Scan for the cell matching the given text and deliver its (X, Y) coordinate at center. 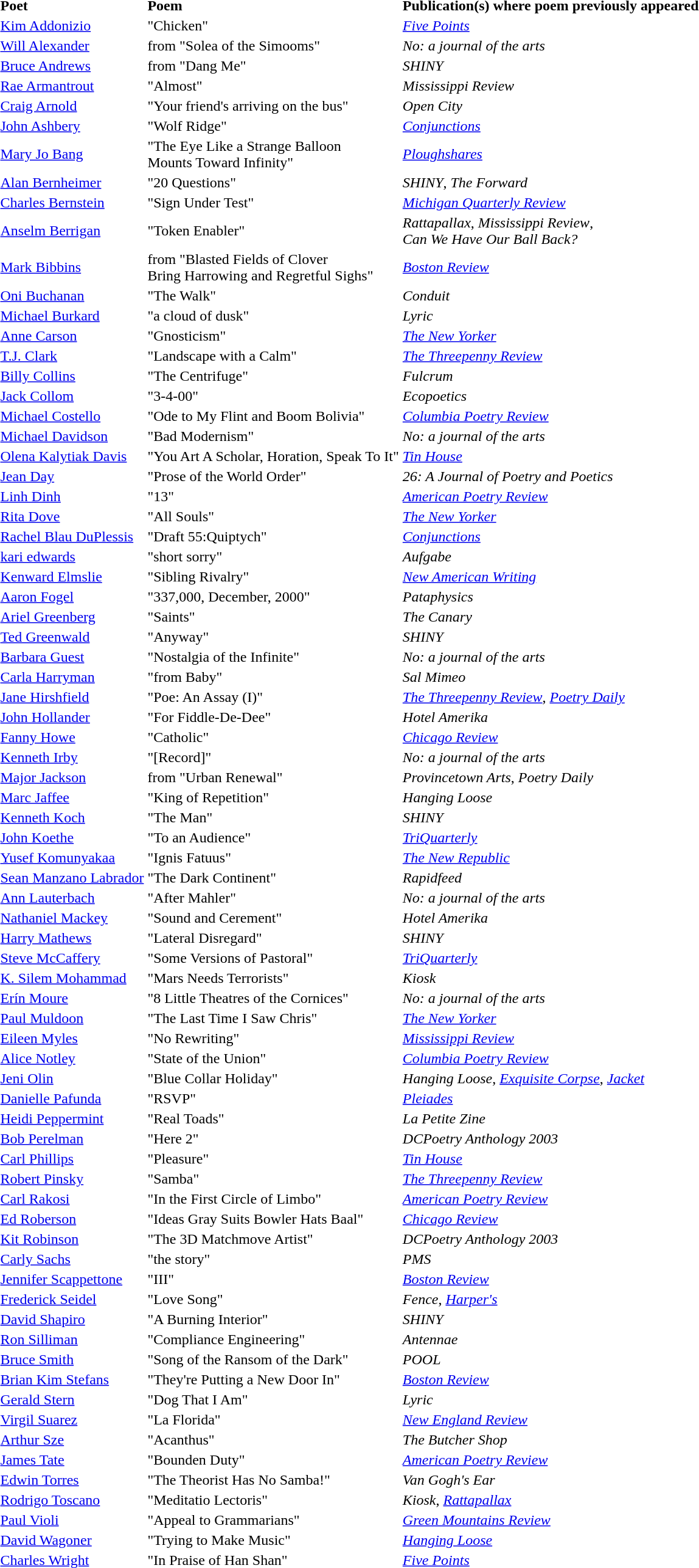
"The Dark Continent" (273, 878)
"The Eye Like a Strange Balloon Mounts Toward Infinity" (273, 154)
"[Record]" (273, 757)
"a cloud of dusk" (273, 316)
"Ideas Gray Suits Bowler Hats Baal" (273, 1219)
"Sound and Cerement" (273, 918)
"To an Audience" (273, 838)
"The Man" (273, 817)
"Bounden Duty" (273, 1460)
"Bad Modernism" (273, 436)
from "Urban Renewal" (273, 777)
"Chicken" (273, 26)
"Some Versions of Pastoral" (273, 958)
"The Walk" (273, 296)
"Here 2" (273, 1139)
"Saints" (273, 617)
"King of Repetition" (273, 797)
"Wolf Ridge" (273, 126)
"Compliance Engineering" (273, 1339)
"Real Toads" (273, 1119)
"Almost" (273, 86)
"Your friend's arriving on the bus" (273, 106)
"Ignis Fatuus" (273, 858)
"20 Questions" (273, 182)
"Anyway" (273, 637)
"Prose of the World Order" (273, 476)
"337,000, December, 2000" (273, 597)
"The 3D Matchmove Artist" (273, 1239)
"Lateral Disregard" (273, 938)
"Acanthus" (273, 1440)
"The Last Time I Saw Chris" (273, 1018)
"Dog That I Am" (273, 1400)
"All Souls" (273, 516)
"Appeal to Grammarians" (273, 1520)
"They're Putting a New Door In" (273, 1379)
"Mars Needs Terrorists" (273, 978)
"Poe: An Assay (I)" (273, 697)
"The Theorist Has No Samba!" (273, 1480)
"In the First Circle of Limbo" (273, 1199)
"The Centrifuge" (273, 376)
"short sorry" (273, 557)
"Catholic" (273, 737)
"Nostalgia of the Infinite" (273, 657)
"Trying to Make Music" (273, 1540)
"Sibling Rivalry" (273, 577)
"13" (273, 496)
"You Art A Scholar, Horation, Speak To It" (273, 456)
"Blue Collar Holiday" (273, 1078)
"3-4-00" (273, 396)
"the story" (273, 1259)
"State of the Union" (273, 1058)
"No Rewriting" (273, 1038)
"III" (273, 1279)
"Sign Under Test" (273, 203)
"Ode to My Flint and Boom Bolivia" (273, 416)
"Pleasure" (273, 1159)
"For Fiddle-De-Dee" (273, 717)
"from Baby" (273, 677)
from "Solea of the Simooms" (273, 46)
"Samba" (273, 1179)
"8 Little Theatres of the Cornices" (273, 998)
"Song of the Ransom of the Dark" (273, 1359)
"Gnosticism" (273, 336)
from "Dang Me" (273, 66)
"Draft 55:Quiptych" (273, 536)
from "Blasted Fields of Clover Bring Harrowing and Regretful Sighs" (273, 268)
"After Mahler" (273, 898)
"RSVP" (273, 1098)
"Token Enabler" (273, 231)
"La Florida" (273, 1420)
"Love Song" (273, 1299)
"Meditatio Lectoris" (273, 1500)
"A Burning Interior" (273, 1319)
"Landscape with a Calm" (273, 356)
